Find where the given text appears and provide that cell's center as [X, Y] coordinate. 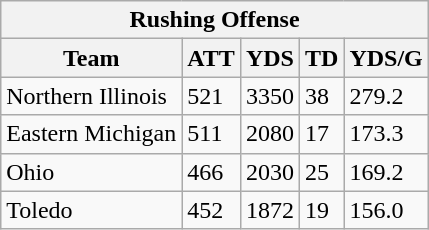
279.2 [386, 96]
Toledo [92, 210]
YDS/G [386, 58]
Northern Illinois [92, 96]
511 [212, 134]
25 [321, 172]
Ohio [92, 172]
38 [321, 96]
466 [212, 172]
Rushing Offense [215, 20]
452 [212, 210]
3350 [270, 96]
19 [321, 210]
2080 [270, 134]
Team [92, 58]
2030 [270, 172]
ATT [212, 58]
156.0 [386, 210]
TD [321, 58]
521 [212, 96]
Eastern Michigan [92, 134]
173.3 [386, 134]
169.2 [386, 172]
YDS [270, 58]
17 [321, 134]
1872 [270, 210]
